Return the [X, Y] coordinate for the center point of the cell that contains the specified text.  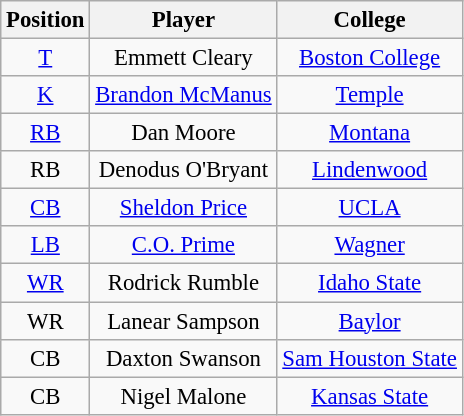
Kansas State [370, 396]
Nigel Malone [184, 396]
College [370, 20]
Brandon McManus [184, 95]
K [46, 95]
C.O. Prime [184, 245]
Player [184, 20]
Lanear Sampson [184, 321]
Sam Houston State [370, 358]
Dan Moore [184, 133]
Temple [370, 95]
Rodrick Rumble [184, 283]
Daxton Swanson [184, 358]
Idaho State [370, 283]
Lindenwood [370, 170]
Baylor [370, 321]
Montana [370, 133]
T [46, 58]
Position [46, 20]
Denodus O'Bryant [184, 170]
Emmett Cleary [184, 58]
Boston College [370, 58]
LB [46, 245]
Sheldon Price [184, 208]
UCLA [370, 208]
Wagner [370, 245]
